Scan for the cell matching the given text and deliver its [x, y] coordinate at center. 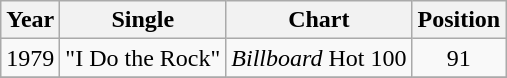
Billboard Hot 100 [319, 58]
Position [459, 20]
Chart [319, 20]
Year [30, 20]
91 [459, 58]
"I Do the Rock" [143, 58]
Single [143, 20]
1979 [30, 58]
